For the text-containing cell, return its midpoint in (X, Y) coordinate format. 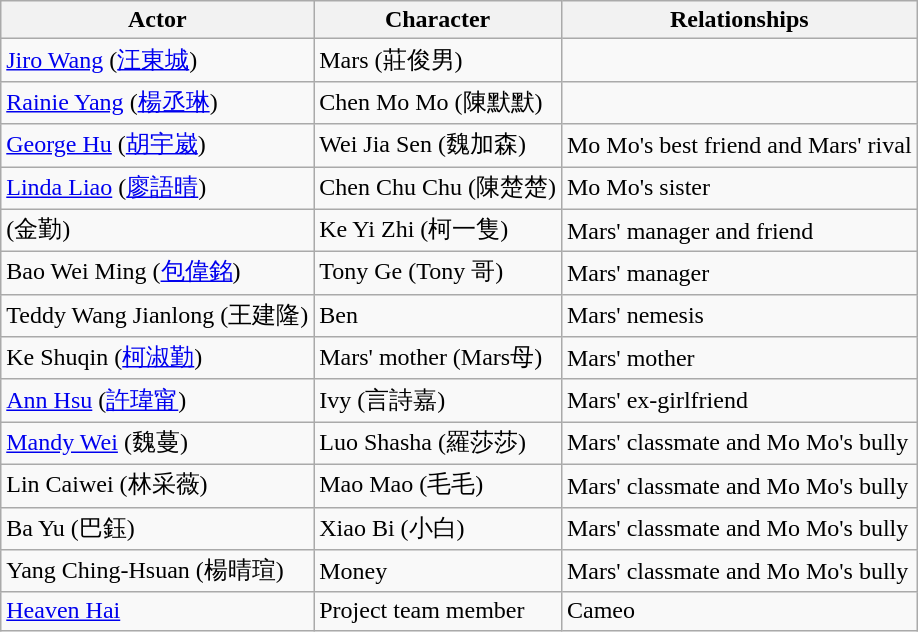
Mars' mother (Mars母) (438, 358)
Mo Mo's best friend and Mars' rival (739, 146)
Mars (莊俊男) (438, 60)
Bao Wei Ming (包偉銘) (158, 274)
Jiro Wang (汪東城) (158, 60)
Relationships (739, 20)
Character (438, 20)
Mao Mao (毛毛) (438, 486)
Wei Jia Sen (魏加森) (438, 146)
Project team member (438, 611)
Mars' ex-girlfriend (739, 400)
Mandy Wei (魏蔓) (158, 444)
Chen Mo Mo (陳默默) (438, 102)
Lin Caiwei (林采薇) (158, 486)
Mars' manager and friend (739, 230)
George Hu (胡宇崴) (158, 146)
Money (438, 572)
Ivy (言詩嘉) (438, 400)
Cameo (739, 611)
Mo Mo's sister (739, 188)
Mars' nemesis (739, 316)
Luo Shasha (羅莎莎) (438, 444)
Mars' mother (739, 358)
Chen Chu Chu (陳楚楚) (438, 188)
Heaven Hai (158, 611)
Tony Ge (Tony 哥) (438, 274)
Linda Liao (廖語晴) (158, 188)
Xiao Bi (小白) (438, 528)
Ben (438, 316)
Ba Yu (巴鈺) (158, 528)
Mars' manager (739, 274)
Yang Ching-Hsuan (楊晴瑄) (158, 572)
Ann Hsu (許瑋甯) (158, 400)
Ke Yi Zhi (柯一隻) (438, 230)
(金勤) (158, 230)
Actor (158, 20)
Rainie Yang (楊丞琳) (158, 102)
Ke Shuqin (柯淑勤) (158, 358)
Teddy Wang Jianlong (王建隆) (158, 316)
